From the cell containing the given text, extract its center point as (X, Y) coordinate. 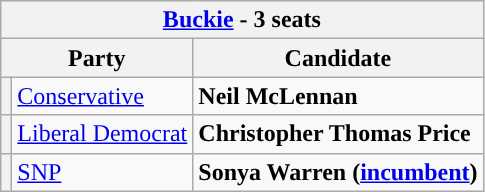
Buckie - 3 seats (242, 20)
Conservative (102, 96)
SNP (102, 172)
Liberal Democrat (102, 134)
Sonya Warren (incumbent) (338, 172)
Candidate (338, 58)
Party (97, 58)
Christopher Thomas Price (338, 134)
Neil McLennan (338, 96)
